Detect which cell encompasses the target text, then output its [x, y] center coordinate. 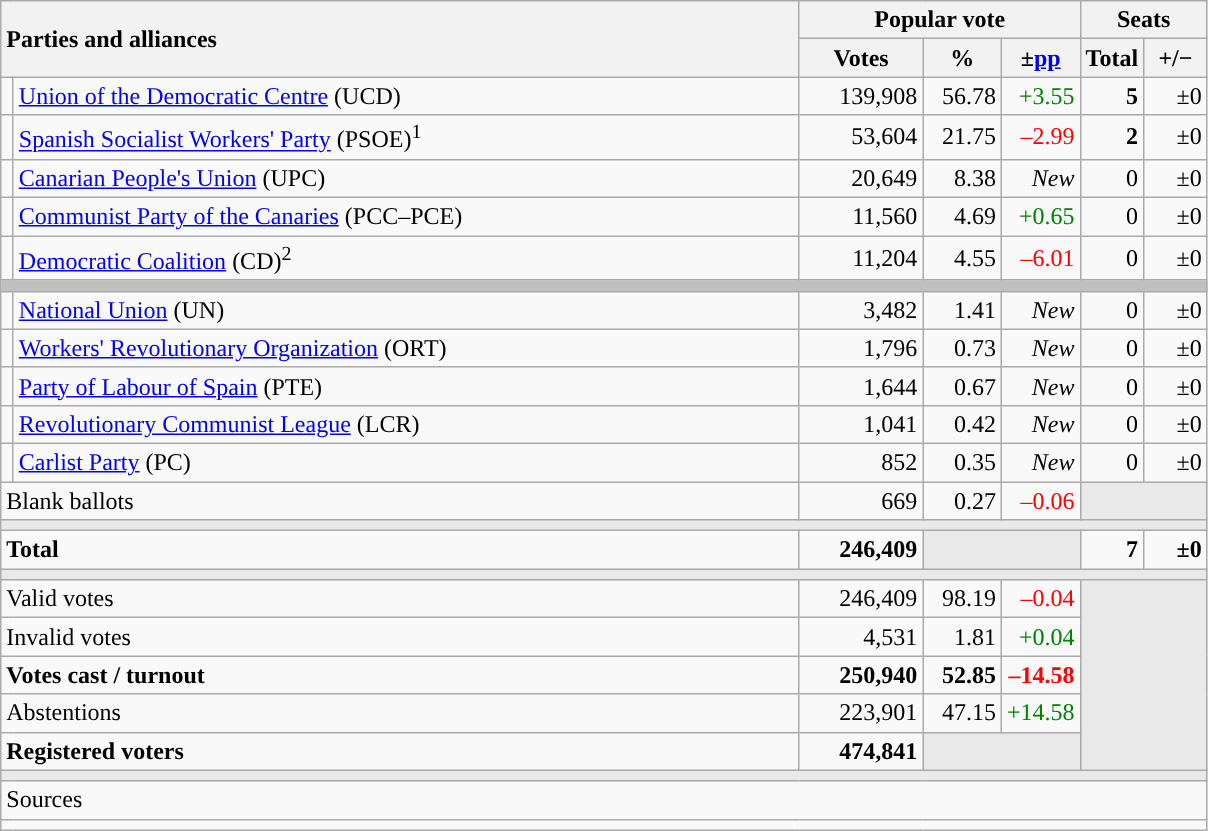
0.42 [962, 424]
Votes [861, 58]
1.41 [962, 310]
4,531 [861, 637]
Canarian People's Union (UPC) [406, 178]
474,841 [861, 751]
Popular vote [940, 20]
+/− [1176, 58]
1,796 [861, 348]
Union of the Democratic Centre (UCD) [406, 96]
% [962, 58]
Revolutionary Communist League (LCR) [406, 424]
–6.01 [1040, 258]
1.81 [962, 637]
1,644 [861, 386]
+3.55 [1040, 96]
8.38 [962, 178]
0.35 [962, 462]
Sources [604, 800]
–2.99 [1040, 138]
Workers' Revolutionary Organization (ORT) [406, 348]
5 [1112, 96]
250,940 [861, 675]
Communist Party of the Canaries (PCC–PCE) [406, 217]
Blank ballots [400, 501]
0.27 [962, 501]
Abstentions [400, 713]
Invalid votes [400, 637]
11,560 [861, 217]
National Union (UN) [406, 310]
21.75 [962, 138]
+0.65 [1040, 217]
1,041 [861, 424]
0.67 [962, 386]
Votes cast / turnout [400, 675]
+0.04 [1040, 637]
–0.06 [1040, 501]
Parties and alliances [400, 39]
0.73 [962, 348]
4.55 [962, 258]
11,204 [861, 258]
4.69 [962, 217]
–0.04 [1040, 599]
139,908 [861, 96]
Democratic Coalition (CD)2 [406, 258]
53,604 [861, 138]
Seats [1144, 20]
852 [861, 462]
Registered voters [400, 751]
Valid votes [400, 599]
52.85 [962, 675]
±pp [1040, 58]
7 [1112, 550]
20,649 [861, 178]
Carlist Party (PC) [406, 462]
669 [861, 501]
98.19 [962, 599]
–14.58 [1040, 675]
Party of Labour of Spain (PTE) [406, 386]
223,901 [861, 713]
+14.58 [1040, 713]
3,482 [861, 310]
Spanish Socialist Workers' Party (PSOE)1 [406, 138]
47.15 [962, 713]
56.78 [962, 96]
2 [1112, 138]
